Return the [X, Y] coordinate for the center point of the cell that contains the specified text.  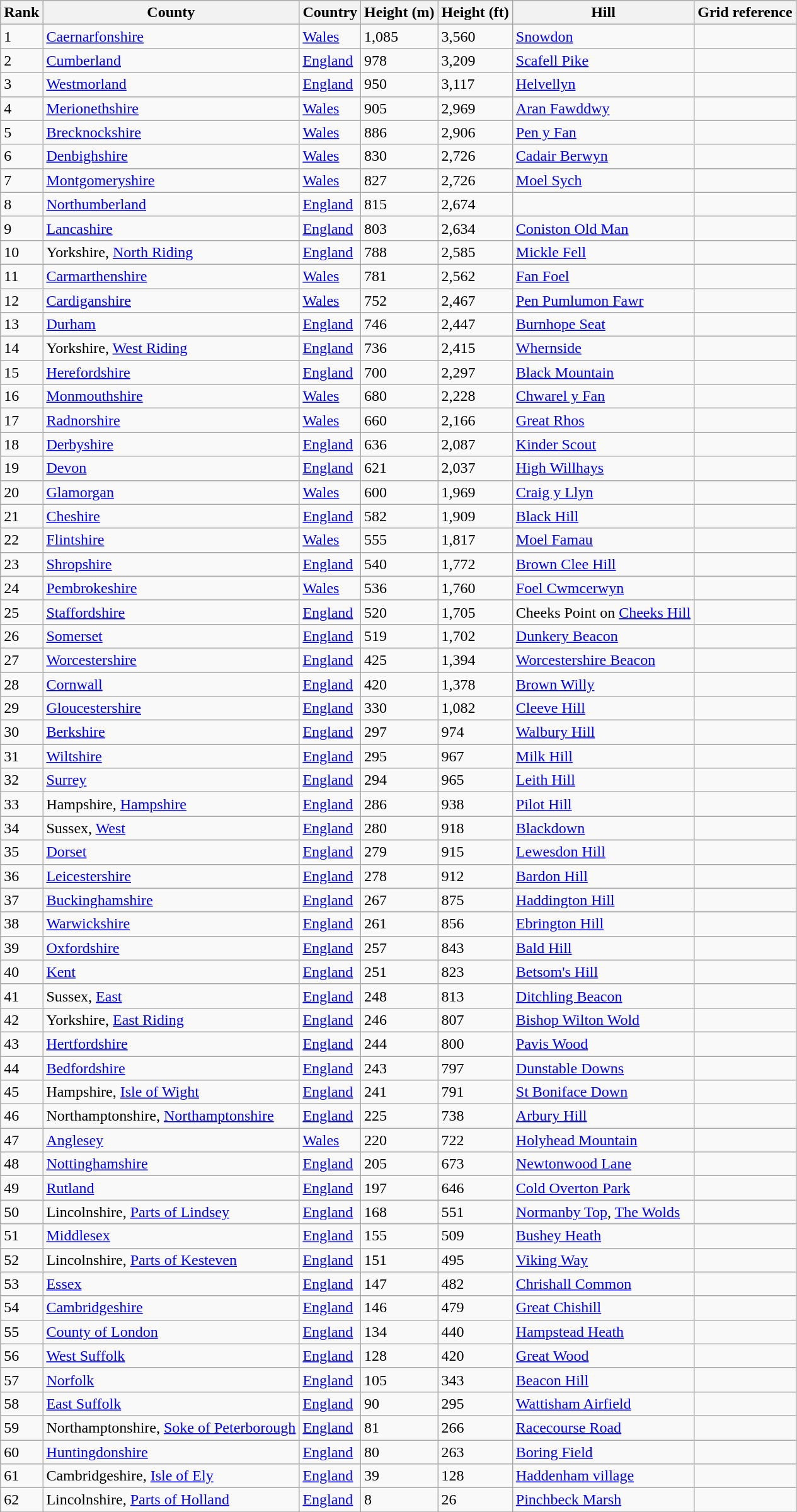
10 [21, 252]
246 [399, 1020]
440 [475, 1332]
582 [399, 516]
Worcestershire [171, 660]
Blackdown [603, 828]
425 [399, 660]
967 [475, 756]
11 [21, 276]
42 [21, 1020]
28 [21, 684]
Height (m) [399, 13]
752 [399, 301]
40 [21, 972]
781 [399, 276]
856 [475, 924]
Foel Cwmcerwyn [603, 588]
5 [21, 132]
Sussex, West [171, 828]
600 [399, 492]
24 [21, 588]
County of London [171, 1332]
Cleeve Hill [603, 708]
886 [399, 132]
West Suffolk [171, 1356]
Lancashire [171, 228]
823 [475, 972]
3,209 [475, 61]
23 [21, 564]
536 [399, 588]
2,562 [475, 276]
Yorkshire, West Riding [171, 349]
54 [21, 1308]
Staffordshire [171, 612]
1,082 [475, 708]
Chwarel y Fan [603, 396]
Holyhead Mountain [603, 1140]
Huntingdonshire [171, 1451]
105 [399, 1380]
31 [21, 756]
St Boniface Down [603, 1092]
261 [399, 924]
495 [475, 1260]
Coniston Old Man [603, 228]
788 [399, 252]
33 [21, 804]
241 [399, 1092]
791 [475, 1092]
Cambridgeshire, Isle of Ely [171, 1476]
59 [21, 1428]
Surrey [171, 780]
Fan Foel [603, 276]
Height (ft) [475, 13]
Racecourse Road [603, 1428]
Carmarthenshire [171, 276]
2,906 [475, 132]
830 [399, 156]
Moel Famau [603, 540]
Bishop Wilton Wold [603, 1020]
80 [399, 1451]
Boring Field [603, 1451]
15 [21, 372]
Grid reference [745, 13]
700 [399, 372]
168 [399, 1212]
Montgomeryshire [171, 180]
2,297 [475, 372]
81 [399, 1428]
Pen Pumlumon Fawr [603, 301]
35 [21, 852]
High Willhays [603, 468]
Anglesey [171, 1140]
Lincolnshire, Parts of Lindsey [171, 1212]
Haddington Hill [603, 900]
Rutland [171, 1188]
56 [21, 1356]
267 [399, 900]
800 [475, 1044]
Mickle Fell [603, 252]
146 [399, 1308]
Cheeks Point on Cheeks Hill [603, 612]
738 [475, 1116]
60 [21, 1451]
4 [21, 108]
Whernside [603, 349]
41 [21, 996]
2,634 [475, 228]
Middlesex [171, 1236]
18 [21, 444]
134 [399, 1332]
Great Chishill [603, 1308]
915 [475, 852]
6 [21, 156]
29 [21, 708]
Great Wood [603, 1356]
2,969 [475, 108]
Gloucestershire [171, 708]
286 [399, 804]
7 [21, 180]
58 [21, 1404]
61 [21, 1476]
Warwickshire [171, 924]
Kinder Scout [603, 444]
807 [475, 1020]
1,760 [475, 588]
Beacon Hill [603, 1380]
47 [21, 1140]
2,674 [475, 204]
9 [21, 228]
Northamptonshire, Soke of Peterborough [171, 1428]
Glamorgan [171, 492]
2,415 [475, 349]
Pilot Hill [603, 804]
43 [21, 1044]
Dunstable Downs [603, 1068]
90 [399, 1404]
Ebrington Hill [603, 924]
Bardon Hill [603, 876]
257 [399, 948]
Yorkshire, North Riding [171, 252]
Black Mountain [603, 372]
2,585 [475, 252]
Cardiganshire [171, 301]
279 [399, 852]
12 [21, 301]
875 [475, 900]
Wattisham Airfield [603, 1404]
Cadair Berwyn [603, 156]
Milk Hill [603, 756]
Chrishall Common [603, 1284]
57 [21, 1380]
950 [399, 84]
49 [21, 1188]
Burnhope Seat [603, 325]
2,447 [475, 325]
Shropshire [171, 564]
197 [399, 1188]
519 [399, 636]
1,702 [475, 636]
Northumberland [171, 204]
555 [399, 540]
13 [21, 325]
905 [399, 108]
Brown Clee Hill [603, 564]
Dunkery Beacon [603, 636]
Great Rhos [603, 420]
Haddenham village [603, 1476]
248 [399, 996]
Hertfordshire [171, 1044]
Cheshire [171, 516]
680 [399, 396]
Hampshire, Hampshire [171, 804]
746 [399, 325]
Herefordshire [171, 372]
20 [21, 492]
16 [21, 396]
843 [475, 948]
Cornwall [171, 684]
965 [475, 780]
Somerset [171, 636]
520 [399, 612]
Cambridgeshire [171, 1308]
Nottinghamshire [171, 1164]
Northamptonshire, Northamptonshire [171, 1116]
25 [21, 612]
48 [21, 1164]
2,228 [475, 396]
297 [399, 732]
Pavis Wood [603, 1044]
Cumberland [171, 61]
479 [475, 1308]
Viking Way [603, 1260]
1,705 [475, 612]
Oxfordshire [171, 948]
244 [399, 1044]
225 [399, 1116]
2,467 [475, 301]
55 [21, 1332]
1 [21, 37]
918 [475, 828]
Craig y Llyn [603, 492]
Lewesdon Hill [603, 852]
294 [399, 780]
36 [21, 876]
660 [399, 420]
22 [21, 540]
Pembrokeshire [171, 588]
Lincolnshire, Parts of Kesteven [171, 1260]
52 [21, 1260]
Moel Sych [603, 180]
Lincolnshire, Parts of Holland [171, 1500]
51 [21, 1236]
673 [475, 1164]
815 [399, 204]
Normanby Top, The Wolds [603, 1212]
Walbury Hill [603, 732]
509 [475, 1236]
Bedfordshire [171, 1068]
Rank [21, 13]
62 [21, 1500]
Hill [603, 13]
Pinchbeck Marsh [603, 1500]
813 [475, 996]
Worcestershire Beacon [603, 660]
Helvellyn [603, 84]
Sussex, East [171, 996]
736 [399, 349]
Cold Overton Park [603, 1188]
1,378 [475, 684]
2,166 [475, 420]
21 [21, 516]
Brecknockshire [171, 132]
263 [475, 1451]
Brown Willy [603, 684]
797 [475, 1068]
646 [475, 1188]
Monmouthshire [171, 396]
Hampshire, Isle of Wight [171, 1092]
912 [475, 876]
220 [399, 1140]
1,817 [475, 540]
32 [21, 780]
330 [399, 708]
14 [21, 349]
53 [21, 1284]
Bald Hill [603, 948]
Ditchling Beacon [603, 996]
Denbighshire [171, 156]
151 [399, 1260]
County [171, 13]
938 [475, 804]
266 [475, 1428]
Devon [171, 468]
Wiltshire [171, 756]
East Suffolk [171, 1404]
Newtonwood Lane [603, 1164]
621 [399, 468]
636 [399, 444]
Scafell Pike [603, 61]
Radnorshire [171, 420]
Snowdon [603, 37]
46 [21, 1116]
251 [399, 972]
Hampstead Heath [603, 1332]
Flintshire [171, 540]
Durham [171, 325]
205 [399, 1164]
44 [21, 1068]
1,969 [475, 492]
Buckinghamshire [171, 900]
3,560 [475, 37]
1,772 [475, 564]
2 [21, 61]
30 [21, 732]
827 [399, 180]
540 [399, 564]
Merionethshire [171, 108]
3 [21, 84]
Westmorland [171, 84]
722 [475, 1140]
155 [399, 1236]
1,909 [475, 516]
Caernarfonshire [171, 37]
Berkshire [171, 732]
803 [399, 228]
Norfolk [171, 1380]
2,037 [475, 468]
Aran Fawddwy [603, 108]
Black Hill [603, 516]
Leicestershire [171, 876]
Arbury Hill [603, 1116]
Betsom's Hill [603, 972]
278 [399, 876]
Kent [171, 972]
Pen y Fan [603, 132]
Country [330, 13]
Yorkshire, East Riding [171, 1020]
482 [475, 1284]
280 [399, 828]
3,117 [475, 84]
27 [21, 660]
19 [21, 468]
2,087 [475, 444]
Leith Hill [603, 780]
1,085 [399, 37]
17 [21, 420]
Dorset [171, 852]
Bushey Heath [603, 1236]
551 [475, 1212]
243 [399, 1068]
Essex [171, 1284]
50 [21, 1212]
343 [475, 1380]
147 [399, 1284]
34 [21, 828]
37 [21, 900]
Derbyshire [171, 444]
38 [21, 924]
978 [399, 61]
974 [475, 732]
1,394 [475, 660]
45 [21, 1092]
